For the text-containing cell, return its midpoint in [X, Y] coordinate format. 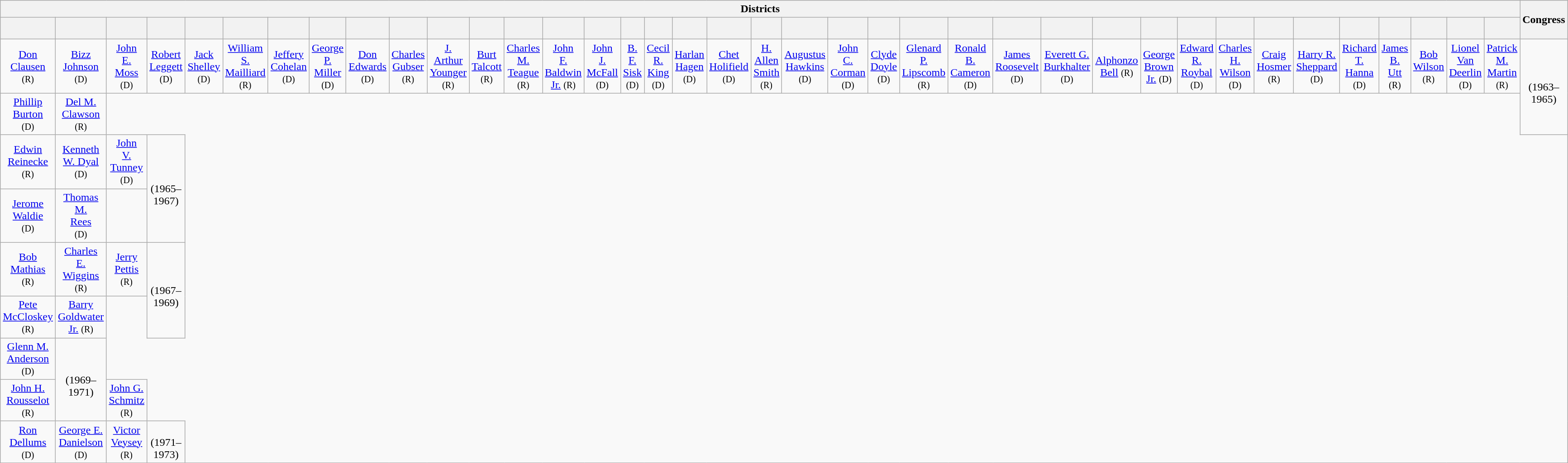
BobWilson(R) [1428, 66]
Patrick M.Martin (R) [1502, 66]
RobertLeggett(D) [166, 66]
EdwardR.Roybal(D) [1197, 66]
George E.Danielson (D) [81, 442]
(1971–1973) [166, 442]
CharlesGubser(R) [408, 66]
CraigHosmer(R) [1274, 66]
H.AllenSmith(R) [766, 66]
BurtTalcott(R) [487, 66]
GlenardP.Lipscomb(R) [924, 66]
John H.Rousselot(R) [28, 400]
RichardT.Hanna(D) [1359, 66]
JohnJ.McFall(D) [602, 66]
PeteMcCloskey(R) [28, 317]
JefferyCohelan(D) [289, 66]
(1965–1967) [166, 189]
ClydeDoyle (D) [884, 66]
BizzJohnson(D) [81, 66]
EdwinReinecke(R) [28, 162]
JohnF.BaldwinJr. (R) [563, 66]
B. F.Sisk(D) [632, 66]
(1963–1965) [1544, 87]
J. ArthurYounger(R) [448, 66]
ChetHolifield(D) [729, 66]
LionelVanDeerlin(D) [1465, 66]
RonaldB.Cameron(D) [970, 66]
ThomasM.Rees(D) [81, 215]
JamesB.Utt (R) [1395, 66]
JohnC.Corman(D) [848, 66]
Del M.Clawson(R) [81, 114]
Everett G.Burkhalter(D) [1067, 66]
JamesRoosevelt(D) [1017, 66]
PhillipBurton(D) [28, 114]
CharlesE.Wiggins(R) [81, 269]
Harry R.Sheppard(D) [1317, 66]
CharlesM.Teague(R) [523, 66]
Congress [1544, 20]
(1967–1969) [166, 290]
DonEdwards(D) [367, 66]
CecilR.King(D) [658, 66]
BarryGoldwaterJr. (R) [81, 317]
JeromeWaldie(D) [28, 215]
WilliamS.Mailliard(R) [245, 66]
Glenn M.Anderson(D) [28, 359]
(1969–1971) [81, 379]
KennethW. Dyal (D) [81, 162]
GeorgeBrownJr. (D) [1158, 66]
HarlanHagen(D) [689, 66]
JohnV.Tunney(D) [127, 162]
RonDellums (D) [28, 442]
CharlesH.Wilson(D) [1235, 66]
Districts [760, 9]
DonClausen(R) [28, 66]
AugustusHawkins(D) [805, 66]
VictorVeysey (R) [127, 442]
John G.Schmitz(R) [127, 400]
AlphonzoBell (R) [1117, 66]
BobMathias(R) [28, 269]
JerryPettis(R) [127, 269]
JackShelley (D) [204, 66]
JohnE.Moss(D) [127, 66]
GeorgeP.Miller(D) [328, 66]
